Pinpoint the cell where the given text exists, returning its [x, y] midpoint coordinate. 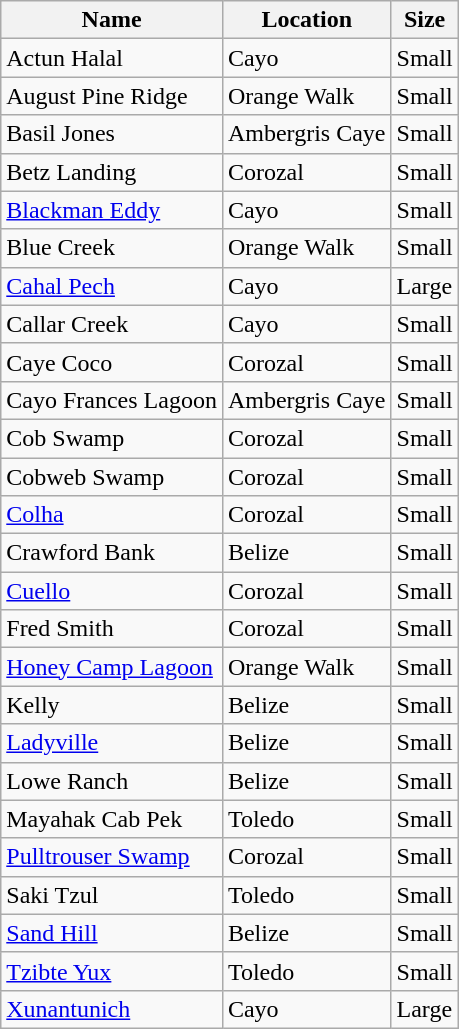
Blackman Eddy [112, 210]
Name [112, 20]
Cobweb Swamp [112, 477]
Blue Creek [112, 248]
Cahal Pech [112, 286]
Ladyville [112, 743]
Sand Hill [112, 933]
Lowe Ranch [112, 781]
Size [424, 20]
Saki Tzul [112, 895]
Cuello [112, 591]
Tzibte Yux [112, 971]
Colha [112, 515]
Mayahak Cab Pek [112, 819]
Crawford Bank [112, 553]
Basil Jones [112, 134]
Kelly [112, 705]
Cob Swamp [112, 438]
Cayo Frances Lagoon [112, 400]
Actun Halal [112, 58]
Fred Smith [112, 629]
Callar Creek [112, 324]
Location [306, 20]
Betz Landing [112, 172]
August Pine Ridge [112, 96]
Caye Coco [112, 362]
Pulltrouser Swamp [112, 857]
Xunantunich [112, 1009]
Honey Camp Lagoon [112, 667]
